Extract the [X, Y] coordinate from the center of the cell holding the provided text.  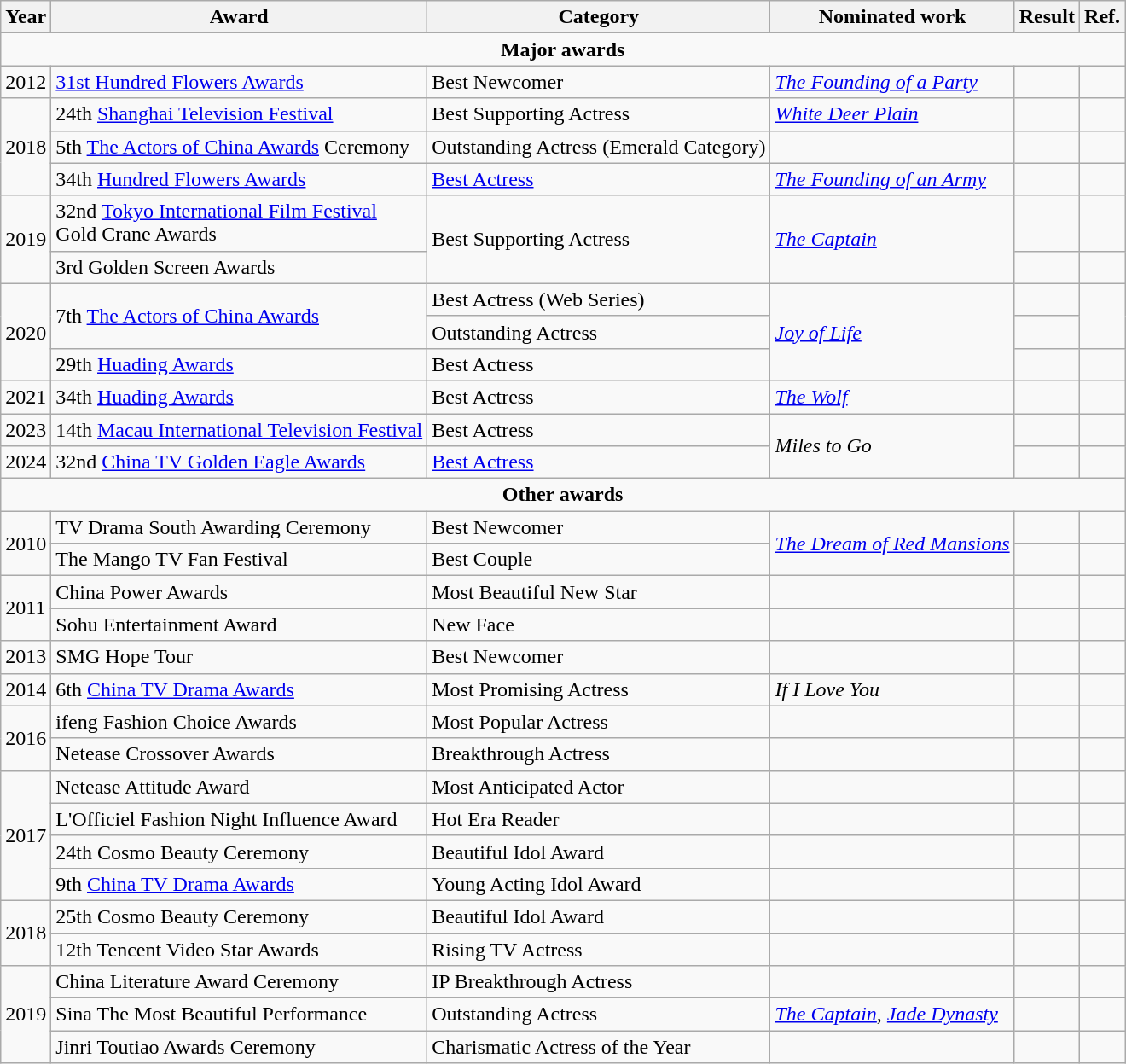
Breakthrough Actress [599, 754]
32nd China TV Golden Eagle Awards [239, 462]
Sina The Most Beautiful Performance [239, 1015]
9th China TV Drama Awards [239, 884]
29th Huading Awards [239, 364]
IP Breakthrough Actress [599, 982]
Joy of Life [892, 332]
The Dream of Red Mansions [892, 544]
Netease Attitude Award [239, 787]
Major awards [563, 49]
Miles to Go [892, 445]
Nominated work [892, 17]
2010 [26, 544]
24th Shanghai Television Festival [239, 114]
Most Beautiful New Star [599, 592]
China Literature Award Ceremony [239, 982]
Most Promising Actress [599, 689]
ifeng Fashion Choice Awards [239, 722]
31st Hundred Flowers Awards [239, 82]
2023 [26, 429]
L'Officiel Fashion Night Influence Award [239, 819]
24th Cosmo Beauty Ceremony [239, 852]
The Wolf [892, 397]
Charismatic Actress of the Year [599, 1047]
Other awards [563, 495]
Most Popular Actress [599, 722]
3rd Golden Screen Awards [239, 267]
Category [599, 17]
Netease Crossover Awards [239, 754]
Result [1047, 17]
Ref. [1102, 17]
Outstanding Actress (Emerald Category) [599, 147]
6th China TV Drama Awards [239, 689]
New Face [599, 625]
The Founding of an Army [892, 179]
2021 [26, 397]
2020 [26, 332]
2017 [26, 835]
Best Couple [599, 560]
Sohu Entertainment Award [239, 625]
2012 [26, 82]
14th Macau International Television Festival [239, 429]
2013 [26, 657]
The Founding of a Party [892, 82]
The Captain [892, 239]
5th The Actors of China Awards Ceremony [239, 147]
Young Acting Idol Award [599, 884]
Most Anticipated Actor [599, 787]
The Captain, Jade Dynasty [892, 1015]
If I Love You [892, 689]
34th Hundred Flowers Awards [239, 179]
2011 [26, 608]
32nd Tokyo International Film Festival Gold Crane Awards [239, 224]
Hot Era Reader [599, 819]
25th Cosmo Beauty Ceremony [239, 916]
Award [239, 17]
2014 [26, 689]
SMG Hope Tour [239, 657]
Year [26, 17]
12th Tencent Video Star Awards [239, 950]
34th Huading Awards [239, 397]
2016 [26, 738]
Best Actress (Web Series) [599, 299]
Rising TV Actress [599, 950]
TV Drama South Awarding Ceremony [239, 527]
White Deer Plain [892, 114]
China Power Awards [239, 592]
2024 [26, 462]
7th The Actors of China Awards [239, 316]
Jinri Toutiao Awards Ceremony [239, 1047]
The Mango TV Fan Festival [239, 560]
